Capture the cell that displays the provided text and extract its [x, y] central coordinate. 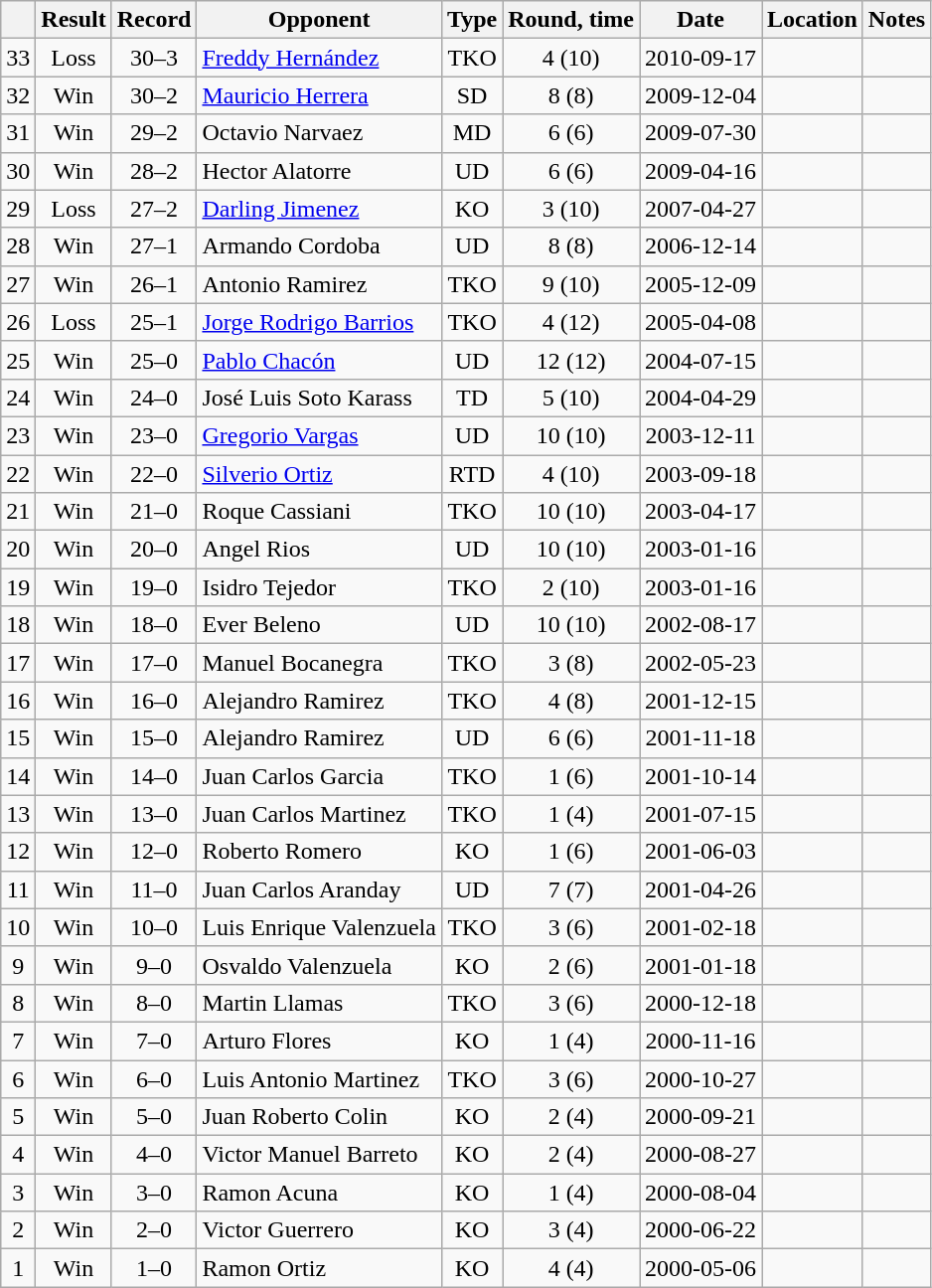
Jorge Rodrigo Barrios [320, 322]
3 [18, 1193]
2004-04-29 [701, 398]
2000-08-04 [701, 1193]
31 [18, 133]
27 [18, 284]
1–0 [154, 1268]
TD [471, 398]
2002-05-23 [701, 663]
2005-12-09 [701, 284]
Location [813, 20]
11–0 [154, 889]
Victor Manuel Barreto [320, 1155]
4 (8) [571, 701]
5 [18, 1117]
24–0 [154, 398]
Isidro Tejedor [320, 587]
2001-04-26 [701, 889]
24 [18, 398]
20–0 [154, 550]
2010-09-17 [701, 58]
2003-09-18 [701, 474]
23 [18, 435]
2000-12-18 [701, 1003]
33 [18, 58]
Date [701, 20]
17 [18, 663]
Osvaldo Valenzuela [320, 965]
Octavio Narvaez [320, 133]
2000-10-27 [701, 1078]
26 [18, 322]
Mauricio Herrera [320, 95]
Hector Alatorre [320, 171]
9–0 [154, 965]
Gregorio Vargas [320, 435]
2 [18, 1230]
José Luis Soto Karass [320, 398]
19 [18, 587]
16–0 [154, 701]
14 [18, 776]
Victor Guerrero [320, 1230]
18 [18, 625]
26–1 [154, 284]
12–0 [154, 852]
32 [18, 95]
21–0 [154, 512]
Roque Cassiani [320, 512]
3–0 [154, 1193]
2000-09-21 [701, 1117]
Pablo Chacón [320, 360]
Armando Cordoba [320, 246]
Juan Roberto Colin [320, 1117]
2003-04-17 [701, 512]
Juan Carlos Garcia [320, 776]
Luis Antonio Martinez [320, 1078]
9 (10) [571, 284]
Notes [896, 20]
5 (10) [571, 398]
6–0 [154, 1078]
Juan Carlos Martinez [320, 814]
17–0 [154, 663]
Round, time [571, 20]
2006-12-14 [701, 246]
7–0 [154, 1041]
Type [471, 20]
20 [18, 550]
1 [18, 1268]
10 [18, 927]
2001-01-18 [701, 965]
RTD [471, 474]
13 [18, 814]
3 (10) [571, 209]
21 [18, 512]
28 [18, 246]
2000-11-16 [701, 1041]
Martin Llamas [320, 1003]
Manuel Bocanegra [320, 663]
30 [18, 171]
2001-10-14 [701, 776]
2 (10) [571, 587]
15–0 [154, 738]
15 [18, 738]
2001-02-18 [701, 927]
2000-06-22 [701, 1230]
14–0 [154, 776]
7 [18, 1041]
12 [18, 852]
Juan Carlos Aranday [320, 889]
SD [471, 95]
9 [18, 965]
Silverio Ortiz [320, 474]
2009-12-04 [701, 95]
2009-07-30 [701, 133]
4 (12) [571, 322]
Arturo Flores [320, 1041]
Record [154, 20]
Ramon Acuna [320, 1193]
Ramon Ortiz [320, 1268]
6 [18, 1078]
8 [18, 1003]
2002-08-17 [701, 625]
13–0 [154, 814]
2000-08-27 [701, 1155]
2004-07-15 [701, 360]
29 [18, 209]
4 (4) [571, 1268]
2007-04-27 [701, 209]
25–1 [154, 322]
4 [18, 1155]
25 [18, 360]
2001-11-18 [701, 738]
22 [18, 474]
16 [18, 701]
29–2 [154, 133]
Darling Jimenez [320, 209]
12 (12) [571, 360]
23–0 [154, 435]
2003-12-11 [701, 435]
Result [74, 20]
18–0 [154, 625]
27–1 [154, 246]
2001-12-15 [701, 701]
2–0 [154, 1230]
4–0 [154, 1155]
Freddy Hernández [320, 58]
2001-06-03 [701, 852]
11 [18, 889]
Roberto Romero [320, 852]
2005-04-08 [701, 322]
3 (4) [571, 1230]
19–0 [154, 587]
2009-04-16 [701, 171]
8–0 [154, 1003]
Angel Rios [320, 550]
5–0 [154, 1117]
27–2 [154, 209]
7 (7) [571, 889]
22–0 [154, 474]
2 (6) [571, 965]
25–0 [154, 360]
Luis Enrique Valenzuela [320, 927]
28–2 [154, 171]
30–3 [154, 58]
3 (8) [571, 663]
30–2 [154, 95]
Opponent [320, 20]
Antonio Ramirez [320, 284]
2001-07-15 [701, 814]
10–0 [154, 927]
MD [471, 133]
2000-05-06 [701, 1268]
Ever Beleno [320, 625]
